Determine the (X, Y) coordinate at the center of the cell enclosing the given text.  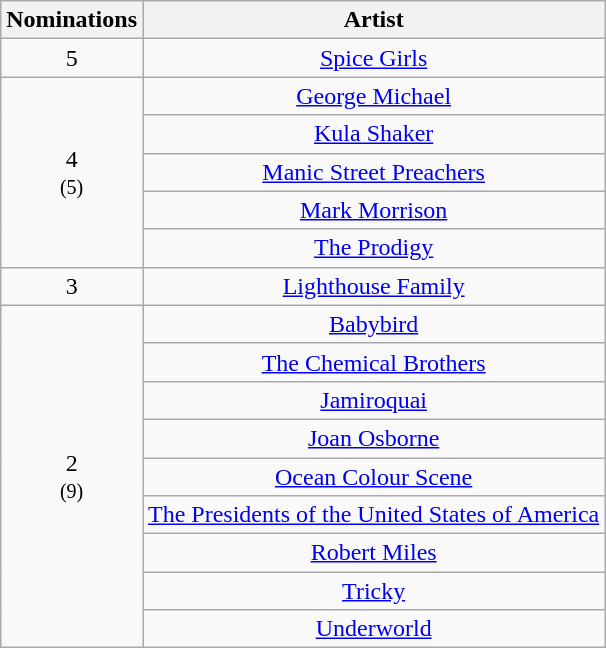
Kula Shaker (373, 134)
Robert Miles (373, 553)
3 (72, 286)
Jamiroquai (373, 400)
Artist (373, 20)
The Chemical Brothers (373, 362)
Joan Osborne (373, 438)
Mark Morrison (373, 210)
The Prodigy (373, 248)
5 (72, 58)
Tricky (373, 591)
Underworld (373, 629)
2(9) (72, 476)
Manic Street Preachers (373, 172)
George Michael (373, 96)
Nominations (72, 20)
The Presidents of the United States of America (373, 515)
4(5) (72, 172)
Lighthouse Family (373, 286)
Babybird (373, 324)
Ocean Colour Scene (373, 477)
Spice Girls (373, 58)
